Search for the cell housing the specified text and yield its (X, Y) center coordinate. 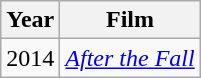
Film (130, 20)
Year (30, 20)
2014 (30, 58)
After the Fall (130, 58)
